Scan for the cell matching the given text and deliver its (X, Y) coordinate at center. 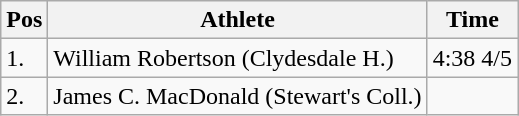
1. (24, 58)
Athlete (238, 20)
James C. MacDonald (Stewart's Coll.) (238, 96)
William Robertson (Clydesdale H.) (238, 58)
2. (24, 96)
Pos (24, 20)
4:38 4/5 (472, 58)
Time (472, 20)
